For the text-containing cell, return its midpoint in (X, Y) coordinate format. 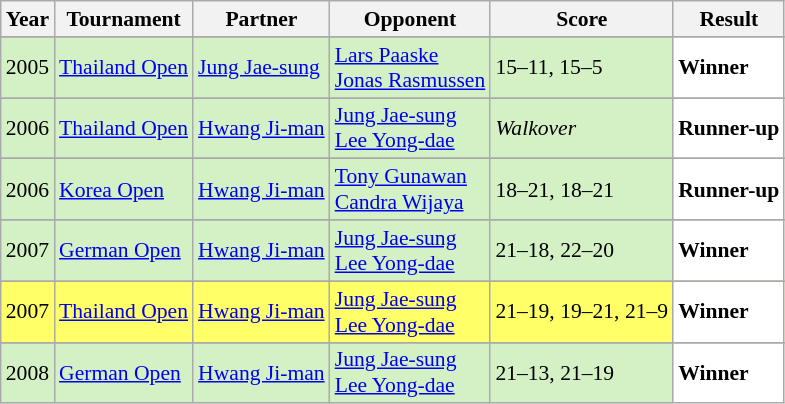
21–13, 21–19 (582, 372)
Result (728, 19)
15–11, 15–5 (582, 68)
Lars Paaske Jonas Rasmussen (410, 68)
Tony Gunawan Candra Wijaya (410, 190)
Partner (262, 19)
Score (582, 19)
2008 (28, 372)
Year (28, 19)
Tournament (124, 19)
2005 (28, 68)
21–18, 22–20 (582, 250)
21–19, 19–21, 21–9 (582, 312)
Walkover (582, 128)
Korea Open (124, 190)
Opponent (410, 19)
Jung Jae-sung (262, 68)
18–21, 18–21 (582, 190)
